For the text-containing cell, return its midpoint in (x, y) coordinate format. 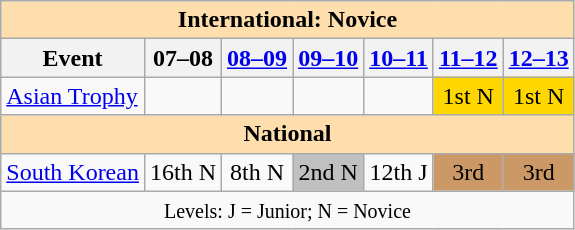
2nd N (328, 172)
11–12 (468, 58)
07–08 (182, 58)
09–10 (328, 58)
National (288, 134)
12–13 (538, 58)
Asian Trophy (73, 96)
16th N (182, 172)
08–09 (258, 58)
8th N (258, 172)
South Korean (73, 172)
Event (73, 58)
12th J (399, 172)
International: Novice (288, 20)
Levels: J = Junior; N = Novice (288, 210)
10–11 (399, 58)
